Extract the (x, y) coordinate from the center of the cell holding the provided text.  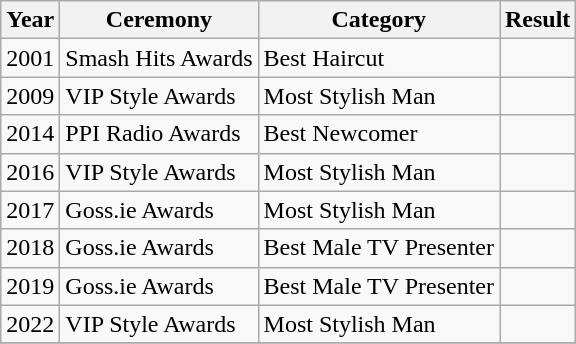
2018 (30, 248)
Year (30, 20)
Best Haircut (378, 58)
2019 (30, 286)
Best Newcomer (378, 134)
2016 (30, 172)
Ceremony (159, 20)
Category (378, 20)
2001 (30, 58)
Result (538, 20)
2009 (30, 96)
2014 (30, 134)
2022 (30, 324)
Smash Hits Awards (159, 58)
2017 (30, 210)
PPI Radio Awards (159, 134)
